Capture the cell that displays the provided text and extract its (x, y) central coordinate. 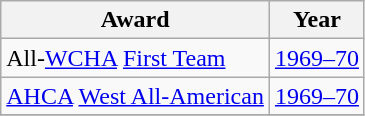
Year (316, 20)
AHCA West All-American (136, 96)
Award (136, 20)
All-WCHA First Team (136, 58)
